Return (x, y) of the center of cell containing provided text 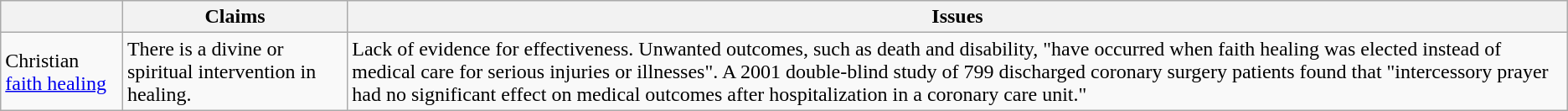
Issues (958, 17)
Christian faith healing (62, 71)
Claims (235, 17)
There is a divine or spiritual intervention in healing. (235, 71)
